Locate the cell with the specified text and output its (X, Y) center coordinate. 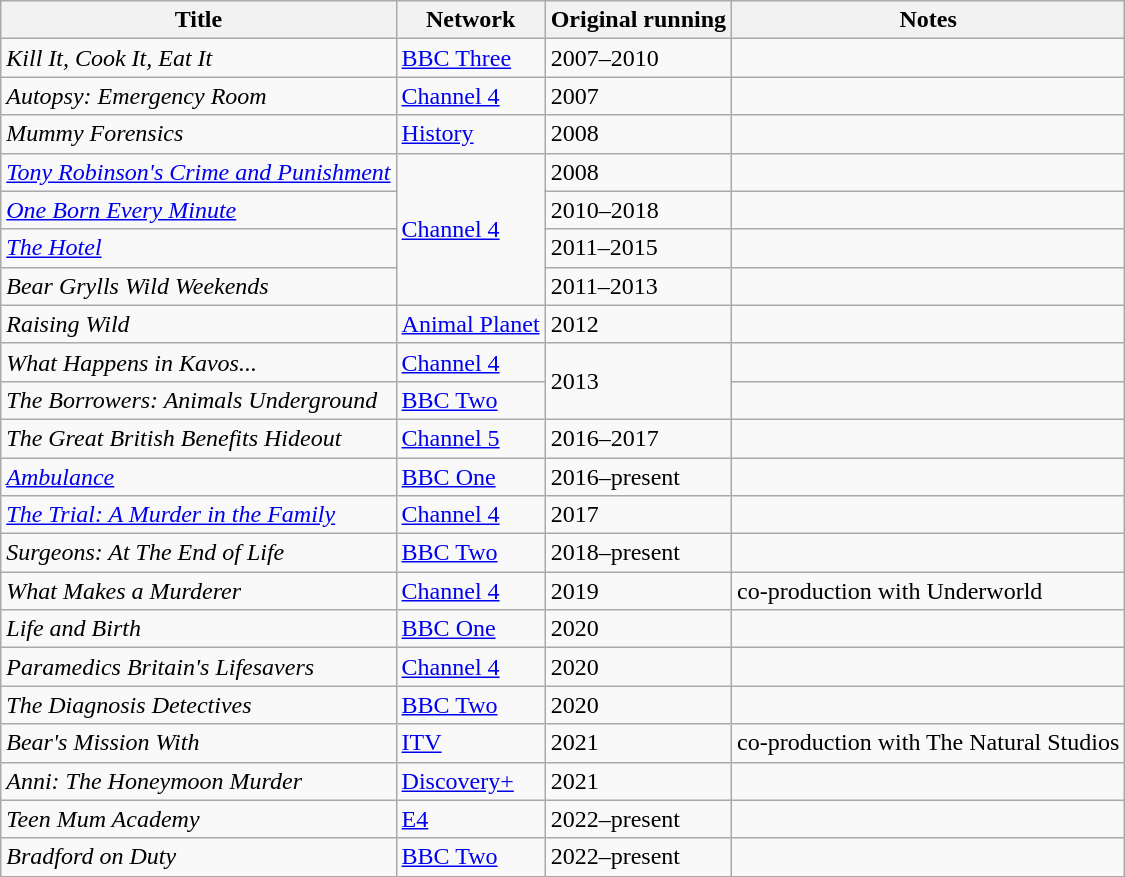
2013 (638, 381)
co-production with The Natural Studios (928, 743)
What Happens in Kavos... (198, 362)
co-production with Underworld (928, 591)
The Great British Benefits Hideout (198, 438)
E4 (470, 819)
Discovery+ (470, 781)
What Makes a Murderer (198, 591)
Kill It, Cook It, Eat It (198, 58)
2007 (638, 96)
The Trial: A Murder in the Family (198, 515)
Teen Mum Academy (198, 819)
Tony Robinson's Crime and Punishment (198, 172)
Paramedics Britain's Lifesavers (198, 667)
2017 (638, 515)
Bear's Mission With (198, 743)
2016–present (638, 477)
The Diagnosis Detectives (198, 705)
ITV (470, 743)
2012 (638, 324)
Anni: The Honeymoon Murder (198, 781)
Autopsy: Emergency Room (198, 96)
Channel 5 (470, 438)
Notes (928, 20)
Mummy Forensics (198, 134)
Original running (638, 20)
Ambulance (198, 477)
History (470, 134)
2018–present (638, 553)
2011–2013 (638, 286)
Title (198, 20)
The Hotel (198, 248)
BBC Three (470, 58)
2019 (638, 591)
Surgeons: At The End of Life (198, 553)
Raising Wild (198, 324)
Life and Birth (198, 629)
The Borrowers: Animals Underground (198, 400)
2011–2015 (638, 248)
2007–2010 (638, 58)
Animal Planet (470, 324)
One Born Every Minute (198, 210)
Bradford on Duty (198, 857)
Bear Grylls Wild Weekends (198, 286)
Network (470, 20)
2010–2018 (638, 210)
2016–2017 (638, 438)
